Locate the cell with the specified text and output its (X, Y) center coordinate. 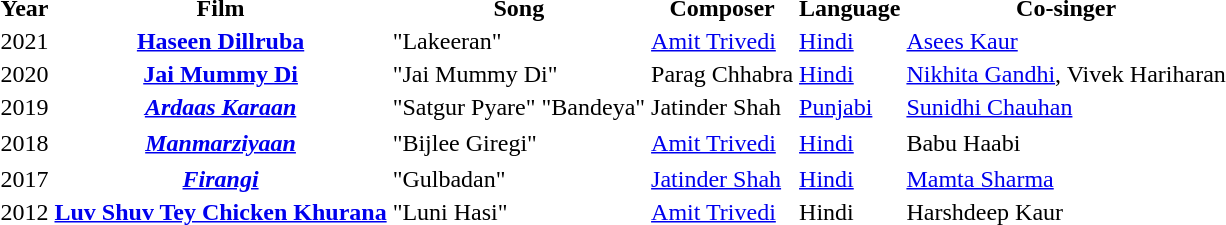
Ardaas Karaan (220, 107)
"Satgur Pyare" "Bandeya" (518, 107)
"Lakeeran" (518, 41)
"Bijlee Giregi" (518, 143)
Firangi (220, 179)
Jai Mummy Di (220, 74)
Manmarziyaan (220, 143)
"Jai Mummy Di" (518, 74)
Punjabi (850, 107)
Parag Chhabra (722, 74)
"Gulbadan" (518, 179)
Haseen Dillruba (220, 41)
